Output the (x, y) coordinate of the center of the cell containing the given text.  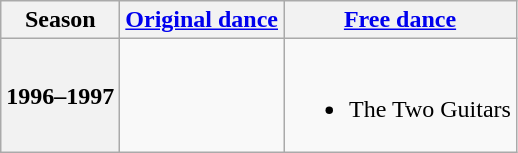
1996–1997 (60, 96)
The Two Guitars (400, 96)
Free dance (400, 20)
Original dance (202, 20)
Season (60, 20)
